Identify which cell holds the provided text, then report its [X, Y] central coordinate. 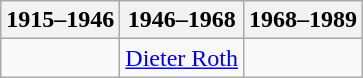
Dieter Roth [182, 58]
1968–1989 [304, 20]
1946–1968 [182, 20]
1915–1946 [60, 20]
